For the text-containing cell, return its midpoint in [X, Y] coordinate format. 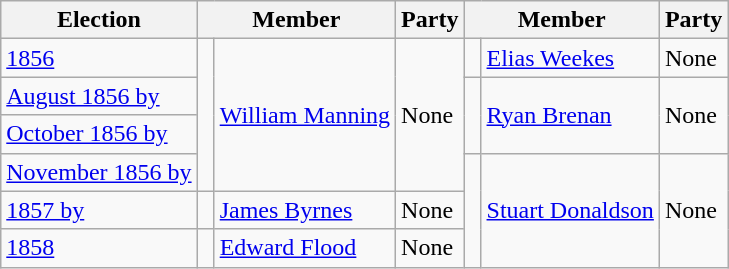
Ryan Brenan [570, 115]
1858 [99, 248]
November 1856 by [99, 172]
1857 by [99, 210]
James Byrnes [304, 210]
1856 [99, 58]
Elias Weekes [570, 58]
August 1856 by [99, 96]
October 1856 by [99, 134]
Edward Flood [304, 248]
Election [99, 20]
Stuart Donaldson [570, 210]
William Manning [304, 115]
